Find where the given text appears and provide that cell's center as [x, y] coordinate. 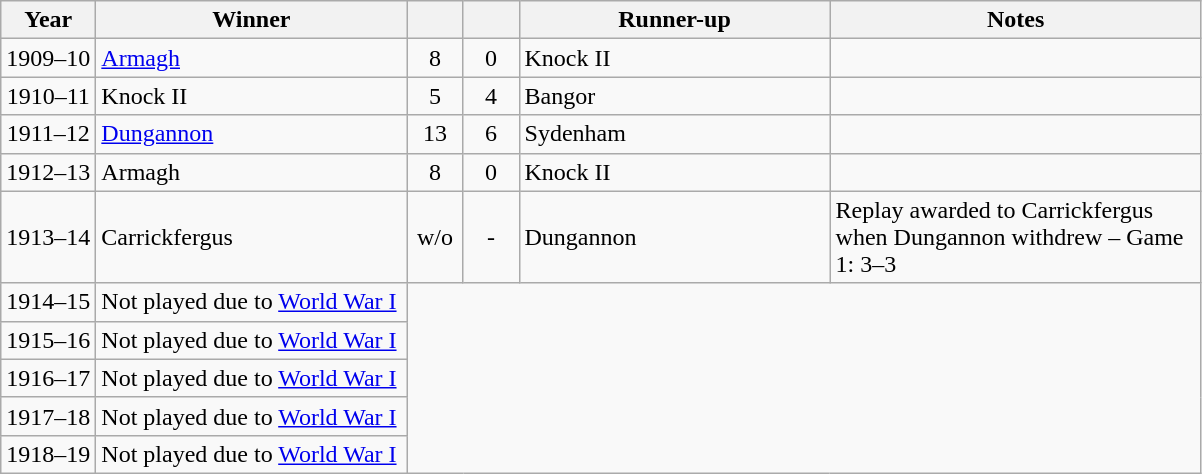
Notes [1016, 20]
1914–15 [48, 302]
Winner [252, 20]
1915–16 [48, 340]
1910–11 [48, 96]
- [491, 237]
Bangor [674, 96]
1912–13 [48, 172]
1918–19 [48, 454]
1913–14 [48, 237]
w/o [435, 237]
1916–17 [48, 378]
Runner-up [674, 20]
Replay awarded to Carrickfergus when Dungannon withdrew – Game 1: 3–3 [1016, 237]
1909–10 [48, 58]
4 [491, 96]
6 [491, 134]
1911–12 [48, 134]
1917–18 [48, 416]
Sydenham [674, 134]
5 [435, 96]
Carrickfergus [252, 237]
13 [435, 134]
Year [48, 20]
